Extract the [X, Y] coordinate from the center of the cell holding the provided text.  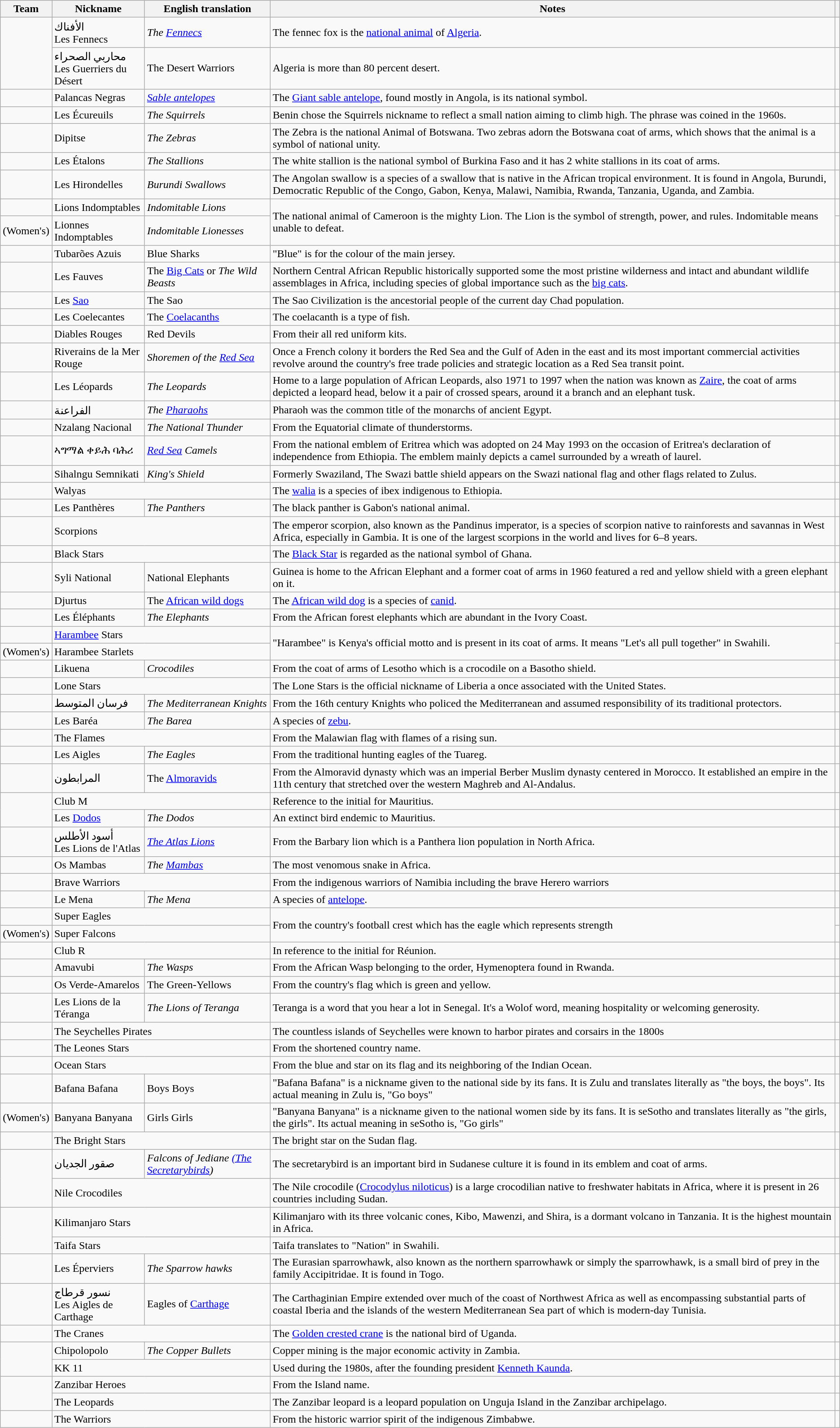
Walyas [162, 491]
Burundi Swallows [207, 184]
The Green-Yellows [207, 985]
The Elephants [207, 618]
Teranga is a word that you hear a lot in Senegal. It's a Wolof word, meaning hospitality or welcoming generosity. [552, 1008]
In reference to the initial for Réunion. [552, 951]
The Stallions [207, 161]
From the Island name. [552, 1385]
National Elephants [207, 577]
Benin chose the Squirrels nickname to reflect a small nation aiming to climb high. The phrase was coined in the 1960s. [552, 115]
Copper mining is the major economic activity in Zambia. [552, 1351]
Pharaoh was the common title of the monarchs of ancient Egypt. [552, 410]
The Seychelles Pirates [162, 1031]
Used during the 1980s, after the founding president Kenneth Kaunda. [552, 1368]
Notes [552, 9]
From the blue and star on its flag and its neighboring of the Indian Ocean. [552, 1065]
Taifa Stars [162, 1245]
Les Coelecantes [99, 317]
Les Lions de la Téranga [99, 1008]
The Flames [162, 738]
Ocean Stars [162, 1065]
The Wasps [207, 968]
نسور قرطاج Les Aigles de Carthage [99, 1304]
The National Thunder [207, 427]
Les Éperviers [99, 1268]
From the coat of arms of Lesotho which is a crocodile on a Basotho shield. [552, 669]
The Eagles [207, 755]
Formerly Swaziland, The Swazi battle shield appears on the Swazi national flag and other flags related to Zulus. [552, 473]
A species of zebu. [552, 721]
Scorpions [162, 531]
The Cranes [162, 1334]
From the country's football crest which has the eagle which represents strength [552, 925]
The Barea [207, 721]
المرابطون [99, 778]
The Dodos [207, 818]
From the Equatorial climate of thunderstorms. [552, 427]
Les Léopards [99, 387]
Shoremen of the Red Sea [207, 357]
Lone Stars [162, 686]
Kilimanjaro with its three volcanic cones, Kibo, Mawenzi, and Shira, is a dormant volcano in Tanzania. It is the highest mountain in Africa. [552, 1222]
The coelacanth is a type of fish. [552, 317]
The Bright Stars [162, 1141]
The fennec fox is the national animal of Algeria. [552, 32]
The Black Star is regarded as the national symbol of Ghana. [552, 554]
The Panthers [207, 508]
The Warriors [162, 1419]
The Sao [207, 300]
Les Sao [99, 300]
The Pharaohs [207, 410]
Les Hirondelles [99, 184]
From the historic warrior spirit of the indigenous Zimbabwe. [552, 1419]
King's Shield [207, 473]
The African wild dogs [207, 600]
Tubarões Azuis [99, 254]
Indomitable Lionesses [207, 231]
Les Panthères [99, 508]
The walia is a species of ibex indigenous to Ethiopia. [552, 491]
ኣግማል ቀይሕ ባሕሪ [99, 451]
From the shortened country name. [552, 1048]
Black Stars [162, 554]
Riverains de la Mer Rouge [99, 357]
Les Éléphants [99, 618]
Syli National [99, 577]
The Atlas Lions [207, 842]
أسود الأطلسLes Lions de l'Atlas [99, 842]
Lions Indomptables [99, 207]
"Harambee" is Kenya's official motto and is present in its coat of arms. It means "Let's all pull together" in Swahili. [552, 643]
Sihalngu Semnikati [99, 473]
The Mediterranean Knights [207, 703]
From the 16th century Knights who policed the Mediterranean and assumed responsibility of its traditional protectors. [552, 703]
Djurtus [99, 600]
Red Devils [207, 334]
The Big Cats or The Wild Beasts [207, 276]
Guinea is home to the African Elephant and a former coat of arms in 1960 featured a red and yellow shield with a green elephant on it. [552, 577]
Nickname [99, 9]
The most venomous snake in Africa. [552, 865]
Taifa translates to "Nation" in Swahili. [552, 1245]
Sable antelopes [207, 98]
Nile Crocodiles [162, 1193]
Blue Sharks [207, 254]
صقور الجديان [99, 1164]
From the Malawian flag with flames of a rising sun. [552, 738]
Super Eagles [162, 916]
The Squirrels [207, 115]
The Golden crested crane is the national bird of Uganda. [552, 1334]
From their all red uniform kits. [552, 334]
The bright star on the Sudan flag. [552, 1141]
The national animal of Cameroon is the mighty Lion. The Lion is the symbol of strength, power, and rules. Indomitable means unable to defeat. [552, 222]
Les Fauves [99, 276]
An extinct bird endemic to Mauritius. [552, 818]
Banyana Banyana [99, 1117]
Boys Boys [207, 1088]
Palancas Negras [99, 98]
Falcons of Jediane (The Secretarybirds) [207, 1164]
From the African forest elephants which are abundant in the Ivory Coast. [552, 618]
Kilimanjaro Stars [162, 1222]
The secretarybird is an important bird in Sudanese culture it is found in its emblem and coat of arms. [552, 1164]
Lionnes Indomptables [99, 231]
A species of antelope. [552, 899]
Club R [162, 951]
The black panther is Gabon's national animal. [552, 508]
Eagles of Carthage [207, 1304]
The Zebra is the national Animal of Botswana. Two zebras adorn the Botswana coat of arms, which shows that the animal is a symbol of national unity. [552, 138]
Amavubi [99, 968]
The Zanzibar leopard is a leopard population on Unguja Island in the Zanzibar archipelago. [552, 1402]
Les Étalons [99, 161]
Reference to the initial for Mauritius. [552, 801]
The Almoravids [207, 778]
Os Verde-Amarelos [99, 985]
The Giant sable antelope, found mostly in Angola, is its national symbol. [552, 98]
الفراعنة [99, 410]
From the indigenous warriors of Namibia including the brave Herero warriors [552, 882]
Team [26, 9]
"Blue" is for the colour of the main jersey. [552, 254]
Les Aigles [99, 755]
The Sparrow hawks [207, 1268]
Harambee Stars [162, 635]
محاربي الصحراء Les Guerriers du Désert [99, 68]
Algeria is more than 80 percent desert. [552, 68]
The Sao Civilization is the ancestorial people of the current day Chad population. [552, 300]
The Mambas [207, 865]
The Fennecs [207, 32]
Diables Rouges [99, 334]
Girls Girls [207, 1117]
Les Écureuils [99, 115]
Likuena [99, 669]
Harambee Starlets [162, 652]
The Zebras [207, 138]
Le Mena [99, 899]
The Lone Stars is the official nickname of Liberia a once associated with the United States. [552, 686]
The Copper Bullets [207, 1351]
From the country's flag which is green and yellow. [552, 985]
Super Falcons [162, 933]
Indomitable Lions [207, 207]
Red Sea Camels [207, 451]
Bafana Bafana [99, 1088]
The Mena [207, 899]
The Desert Warriors [207, 68]
Chipolopolo [99, 1351]
Zanzibar Heroes [162, 1385]
The Leones Stars [162, 1048]
Club M [162, 801]
Brave Warriors [162, 882]
Nzalang Nacional [99, 427]
KK 11 [162, 1368]
Les Dodos [99, 818]
The countless islands of Seychelles were known to harbor pirates and corsairs in the 1800s [552, 1031]
فرسان المتوسط [99, 703]
الأفناك Les Fennecs [99, 32]
From the traditional hunting eagles of the Tuareg. [552, 755]
Les Baréa [99, 721]
From the African Wasp belonging to the order, Hymenoptera found in Rwanda. [552, 968]
From the Barbary lion which is a Panthera lion population in North Africa. [552, 842]
Crocodiles [207, 669]
The Lions of Teranga [207, 1008]
The African wild dog is a species of canid. [552, 600]
Os Mambas [99, 865]
The white stallion is the national symbol of Burkina Faso and it has 2 white stallions in its coat of arms. [552, 161]
English translation [207, 9]
Dipitse [99, 138]
The Coelacanths [207, 317]
